Locate the cell with the specified text and output its [x, y] center coordinate. 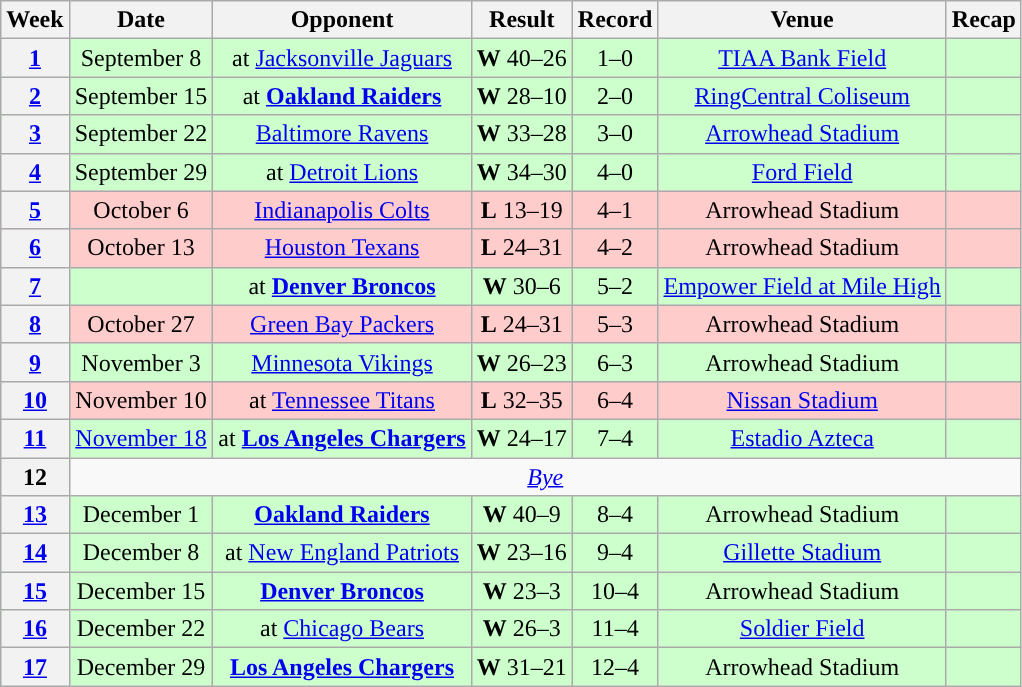
6–3 [615, 362]
October 13 [141, 248]
L 32–35 [522, 400]
1–0 [615, 58]
1 [35, 58]
November 3 [141, 362]
4–2 [615, 248]
RingCentral Coliseum [802, 96]
W 40–26 [522, 58]
October 6 [141, 210]
Indianapolis Colts [342, 210]
11 [35, 438]
at Denver Broncos [342, 286]
at Los Angeles Chargers [342, 438]
Minnesota Vikings [342, 362]
December 29 [141, 667]
8–4 [615, 515]
Opponent [342, 20]
December 8 [141, 553]
Recap [984, 20]
3–0 [615, 134]
Los Angeles Chargers [342, 667]
Oakland Raiders [342, 515]
14 [35, 553]
Green Bay Packers [342, 324]
Denver Broncos [342, 591]
TIAA Bank Field [802, 58]
L 13–19 [522, 210]
December 1 [141, 515]
2–0 [615, 96]
17 [35, 667]
2 [35, 96]
at Jacksonville Jaguars [342, 58]
5 [35, 210]
at Oakland Raiders [342, 96]
Soldier Field [802, 629]
December 22 [141, 629]
W 33–28 [522, 134]
9–4 [615, 553]
Result [522, 20]
W 31–21 [522, 667]
Empower Field at Mile High [802, 286]
5–3 [615, 324]
4–0 [615, 172]
at New England Patriots [342, 553]
Venue [802, 20]
13 [35, 515]
15 [35, 591]
September 29 [141, 172]
Week [35, 20]
7 [35, 286]
4 [35, 172]
September 22 [141, 134]
W 40–9 [522, 515]
9 [35, 362]
Nissan Stadium [802, 400]
Gillette Stadium [802, 553]
8 [35, 324]
5–2 [615, 286]
Estadio Azteca [802, 438]
November 10 [141, 400]
September 15 [141, 96]
16 [35, 629]
Bye [545, 477]
Houston Texans [342, 248]
W 24–17 [522, 438]
W 28–10 [522, 96]
W 23–16 [522, 553]
W 34–30 [522, 172]
at Chicago Bears [342, 629]
W 30–6 [522, 286]
October 27 [141, 324]
10–4 [615, 591]
11–4 [615, 629]
10 [35, 400]
12–4 [615, 667]
4–1 [615, 210]
6 [35, 248]
12 [35, 477]
at Tennessee Titans [342, 400]
Ford Field [802, 172]
7–4 [615, 438]
W 23–3 [522, 591]
November 18 [141, 438]
Record [615, 20]
September 8 [141, 58]
3 [35, 134]
Baltimore Ravens [342, 134]
W 26–23 [522, 362]
6–4 [615, 400]
at Detroit Lions [342, 172]
Date [141, 20]
December 15 [141, 591]
W 26–3 [522, 629]
